Extract the (x, y) coordinate from the center of the cell holding the provided text.  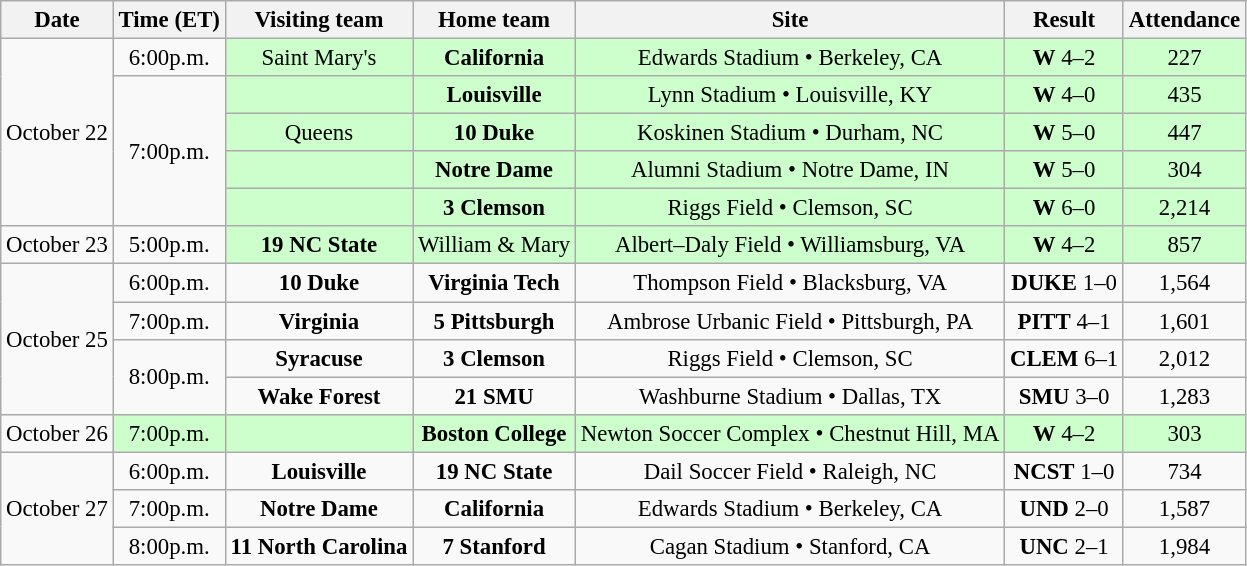
Boston College (494, 433)
October 26 (57, 433)
734 (1184, 471)
5 Pittsburgh (494, 321)
Home team (494, 20)
Visiting team (318, 20)
1,601 (1184, 321)
1,984 (1184, 546)
October 22 (57, 133)
857 (1184, 245)
Result (1064, 20)
PITT 4–1 (1064, 321)
Saint Mary's (318, 58)
Dail Soccer Field • Raleigh, NC (790, 471)
October 23 (57, 245)
DUKE 1–0 (1064, 283)
Virginia (318, 321)
W 4–0 (1064, 95)
SMU 3–0 (1064, 396)
Koskinen Stadium • Durham, NC (790, 133)
1,587 (1184, 509)
227 (1184, 58)
Attendance (1184, 20)
NCST 1–0 (1064, 471)
304 (1184, 170)
Lynn Stadium • Louisville, KY (790, 95)
Alumni Stadium • Notre Dame, IN (790, 170)
Date (57, 20)
W 6–0 (1064, 208)
UND 2–0 (1064, 509)
11 North Carolina (318, 546)
Queens (318, 133)
2,012 (1184, 358)
7 Stanford (494, 546)
435 (1184, 95)
CLEM 6–1 (1064, 358)
1,564 (1184, 283)
Ambrose Urbanic Field • Pittsburgh, PA (790, 321)
Newton Soccer Complex • Chestnut Hill, MA (790, 433)
Site (790, 20)
Time (ET) (169, 20)
Cagan Stadium • Stanford, CA (790, 546)
Albert–Daly Field • Williamsburg, VA (790, 245)
Thompson Field • Blacksburg, VA (790, 283)
2,214 (1184, 208)
Washburne Stadium • Dallas, TX (790, 396)
William & Mary (494, 245)
1,283 (1184, 396)
Syracuse (318, 358)
October 27 (57, 508)
Wake Forest (318, 396)
UNC 2–1 (1064, 546)
Virginia Tech (494, 283)
21 SMU (494, 396)
5:00p.m. (169, 245)
447 (1184, 133)
303 (1184, 433)
October 25 (57, 339)
